For the text-containing cell, return its midpoint in [X, Y] coordinate format. 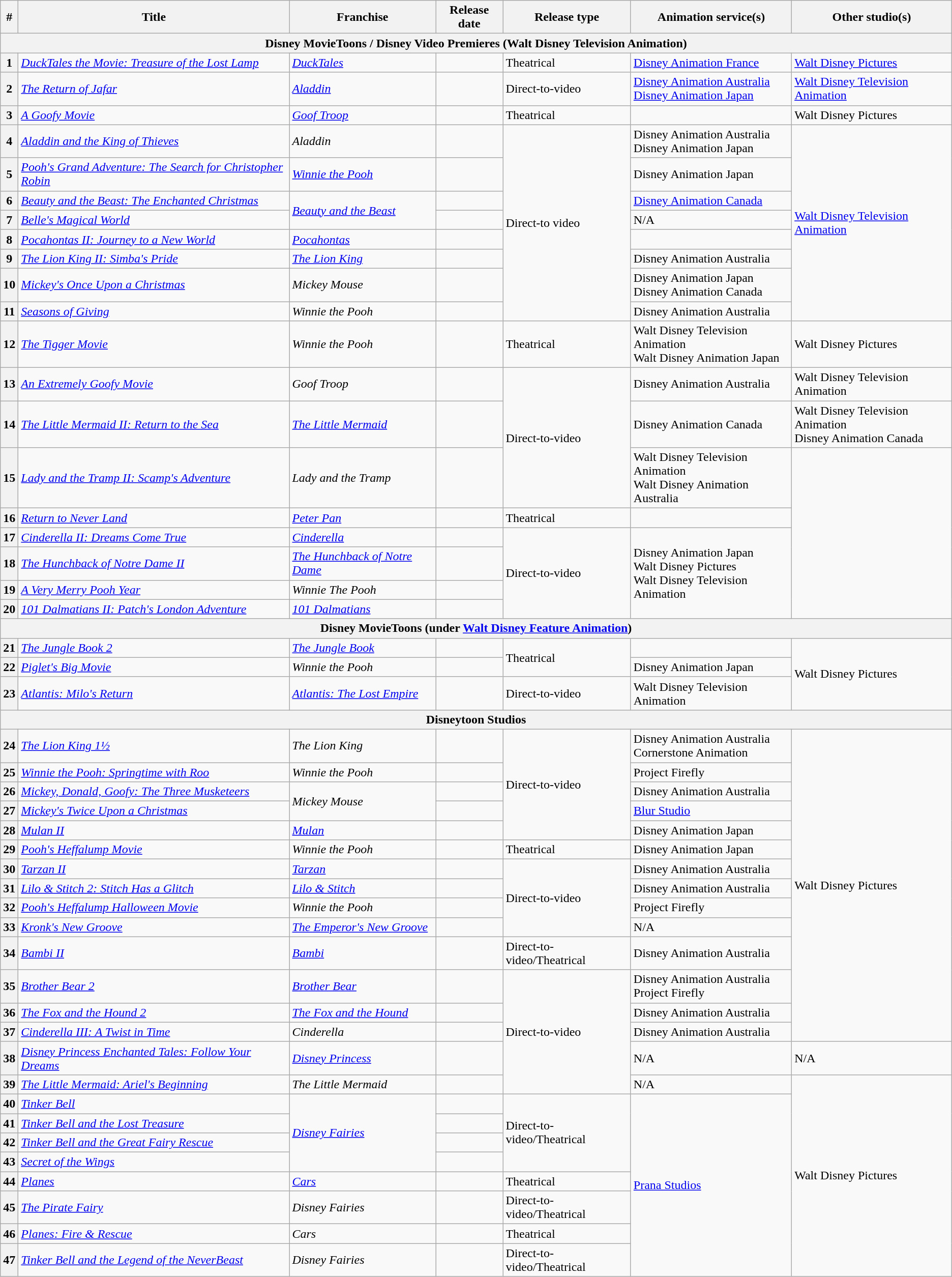
Mulan II [154, 830]
17 [9, 537]
Mulan [363, 830]
Franchise [363, 17]
Beauty and the Beast [363, 210]
Seasons of Giving [154, 311]
The Tigger Movie [154, 344]
Return to Never Land [154, 518]
Disney Princess [363, 1058]
24 [9, 746]
47 [9, 1260]
44 [9, 1181]
Aladdin and the King of Thieves [154, 141]
Lilo & Stitch [363, 888]
The Fox and the Hound 2 [154, 1012]
Mickey's Twice Upon a Christmas [154, 811]
DuckTales the Movie: Treasure of the Lost Lamp [154, 63]
Lady and the Tramp [363, 478]
The Fox and the Hound [363, 1012]
Planes [154, 1181]
Winnie The Pooh [363, 590]
Tinker Bell [154, 1104]
Blur Studio [711, 811]
Disneytoon Studios [476, 719]
Peter Pan [363, 518]
Atlantis: The Lost Empire [363, 693]
Pocahontas II: Journey to a New World [154, 239]
4 [9, 141]
Bambi II [154, 953]
Disney Animation AustraliaProject Firefly [711, 986]
An Extremely Goofy Movie [154, 385]
Tarzan [363, 869]
36 [9, 1012]
42 [9, 1143]
Pocahontas [363, 239]
Animation service(s) [711, 17]
Walt Disney Television AnimationWalt Disney Animation Australia [711, 478]
The Jungle Book [363, 648]
The Lion King II: Simba's Pride [154, 258]
Release type [567, 17]
38 [9, 1058]
40 [9, 1104]
13 [9, 385]
The Return of Jafar [154, 89]
Other studio(s) [872, 17]
Cinderella III: A Twist in Time [154, 1032]
22 [9, 667]
26 [9, 792]
5 [9, 174]
The Little Mermaid II: Return to the Sea [154, 424]
Disney Animation France [711, 63]
Lilo & Stitch 2: Stitch Has a Glitch [154, 888]
Disney Animation JapanDisney Animation Canada [711, 285]
43 [9, 1162]
14 [9, 424]
21 [9, 648]
Pooh's Grand Adventure: The Search for Christopher Robin [154, 174]
The Hunchback of Notre Dame II [154, 564]
Disney Animation AustraliaCornerstone Animation [711, 746]
Lady and the Tramp II: Scamp's Adventure [154, 478]
Beauty and the Beast: The Enchanted Christmas [154, 200]
33 [9, 927]
Kronk's New Groove [154, 927]
46 [9, 1234]
Piglet's Big Movie [154, 667]
15 [9, 478]
7 [9, 220]
A Goofy Movie [154, 115]
101 Dalmatians [363, 609]
Title [154, 17]
The Pirate Fairy [154, 1208]
Secret of the Wings [154, 1162]
Planes: Fire & Rescue [154, 1234]
Winnie the Pooh: Springtime with Roo [154, 772]
Direct-to video [567, 223]
The Emperor's New Groove [363, 927]
Prana Studios [711, 1185]
9 [9, 258]
10 [9, 285]
2 [9, 89]
1 [9, 63]
Tinker Bell and the Great Fairy Rescue [154, 1143]
The Lion King 1½ [154, 746]
19 [9, 590]
39 [9, 1084]
31 [9, 888]
23 [9, 693]
DuckTales [363, 63]
Release date [469, 17]
Tarzan II [154, 869]
28 [9, 830]
20 [9, 609]
34 [9, 953]
32 [9, 908]
Disney MovieToons / Disney Video Premieres (Walt Disney Television Animation) [476, 43]
30 [9, 869]
The Jungle Book 2 [154, 648]
A Very Merry Pooh Year [154, 590]
35 [9, 986]
Brother Bear 2 [154, 986]
The Little Mermaid: Ariel's Beginning [154, 1084]
Walt Disney Television AnimationWalt Disney Animation Japan [711, 344]
37 [9, 1032]
18 [9, 564]
25 [9, 772]
12 [9, 344]
101 Dalmatians II: Patch's London Adventure [154, 609]
Mickey's Once Upon a Christmas [154, 285]
8 [9, 239]
Pooh's Heffalump Movie [154, 850]
# [9, 17]
29 [9, 850]
Mickey, Donald, Goofy: The Three Musketeers [154, 792]
27 [9, 811]
6 [9, 200]
Disney MovieToons (under Walt Disney Feature Animation) [476, 628]
The Hunchback of Notre Dame [363, 564]
Disney Princess Enchanted Tales: Follow Your Dreams [154, 1058]
11 [9, 311]
Tinker Bell and the Lost Treasure [154, 1123]
41 [9, 1123]
Cinderella II: Dreams Come True [154, 537]
Atlantis: Milo's Return [154, 693]
45 [9, 1208]
16 [9, 518]
Disney Animation JapanWalt Disney PicturesWalt Disney Television Animation [711, 573]
Belle's Magical World [154, 220]
Bambi [363, 953]
Tinker Bell and the Legend of the NeverBeast [154, 1260]
Brother Bear [363, 986]
3 [9, 115]
Walt Disney Television AnimationDisney Animation Canada [872, 424]
Pooh's Heffalump Halloween Movie [154, 908]
